Scan for the cell matching the given text and deliver its [x, y] coordinate at center. 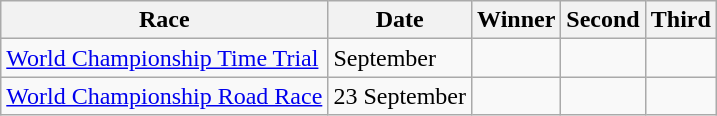
World Championship Road Race [164, 96]
World Championship Time Trial [164, 58]
23 September [400, 96]
Second [603, 20]
Winner [516, 20]
Date [400, 20]
Third [680, 20]
Race [164, 20]
September [400, 58]
